Return the (X, Y) coordinate for the center point of the cell that contains the specified text.  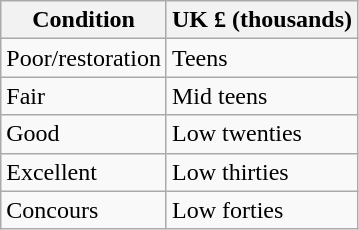
Concours (84, 210)
Good (84, 134)
Low twenties (262, 134)
Teens (262, 58)
Low thirties (262, 172)
Low forties (262, 210)
Poor/restoration (84, 58)
Mid teens (262, 96)
UK £ (thousands) (262, 20)
Fair (84, 96)
Condition (84, 20)
Excellent (84, 172)
